Determine the [X, Y] coordinate at the center of the cell enclosing the given text.  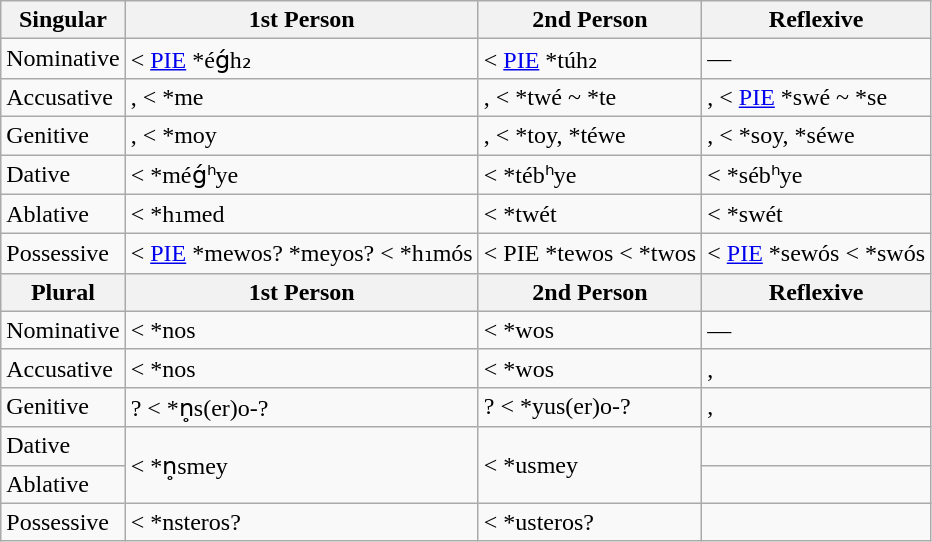
? < *n̥s(er)o-? [302, 407]
? < *yus(er)o-? [590, 407]
Plural [63, 292]
< PIE *tewos < *twos [590, 254]
, < *toy, *téwe [590, 135]
< *tébʰye [590, 174]
< *twét [590, 214]
< *h₁med [302, 214]
< *nsteros? [302, 522]
< *sébʰye [816, 174]
< PIE *sewós < *swós [816, 254]
< *n̥smey [302, 465]
< *usmey [590, 465]
< PIE *túh₂ [590, 59]
, < *twé ~ *te [590, 97]
, < *me [302, 97]
< *méǵʰye [302, 174]
, < *moy [302, 135]
< PIE *éǵh₂ [302, 59]
< PIE *mewos? *meyos? < *h₁mós [302, 254]
, < *soy, *séwe [816, 135]
, < PIE *swé ~ *se [816, 97]
< *swét [816, 214]
< *usteros? [590, 522]
Singular [63, 20]
